Scan for the cell matching the given text and deliver its [X, Y] coordinate at center. 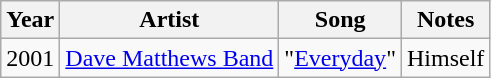
Year [30, 20]
"Everyday" [340, 58]
2001 [30, 58]
Himself [445, 58]
Dave Matthews Band [170, 58]
Notes [445, 20]
Song [340, 20]
Artist [170, 20]
